Provide the [x, y] coordinate of the cell's center where the given text is located.  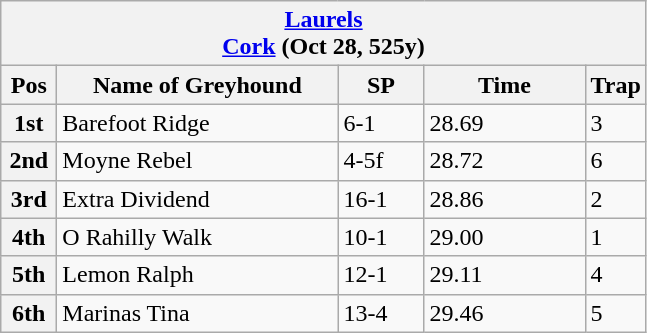
10-1 [381, 237]
29.46 [504, 313]
Barefoot Ridge [198, 123]
13-4 [381, 313]
Extra Dividend [198, 199]
28.72 [504, 161]
12-1 [381, 275]
29.00 [504, 237]
6th [29, 313]
6 [616, 161]
2 [616, 199]
6-1 [381, 123]
Lemon Ralph [198, 275]
SP [381, 85]
O Rahilly Walk [198, 237]
Marinas Tina [198, 313]
28.69 [504, 123]
4 [616, 275]
LaurelsCork (Oct 28, 525y) [324, 34]
16-1 [381, 199]
28.86 [504, 199]
29.11 [504, 275]
4th [29, 237]
5th [29, 275]
5 [616, 313]
1 [616, 237]
Pos [29, 85]
2nd [29, 161]
4-5f [381, 161]
1st [29, 123]
Trap [616, 85]
3rd [29, 199]
Time [504, 85]
Name of Greyhound [198, 85]
Moyne Rebel [198, 161]
3 [616, 123]
